Search for the cell housing the specified text and yield its [x, y] center coordinate. 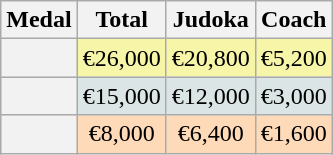
€5,200 [294, 58]
Total [122, 20]
€1,600 [294, 134]
€15,000 [122, 96]
€26,000 [122, 58]
Judoka [210, 20]
€12,000 [210, 96]
€6,400 [210, 134]
Coach [294, 20]
Medal [39, 20]
€8,000 [122, 134]
€20,800 [210, 58]
€3,000 [294, 96]
